Identify which cell holds the provided text, then report its (x, y) central coordinate. 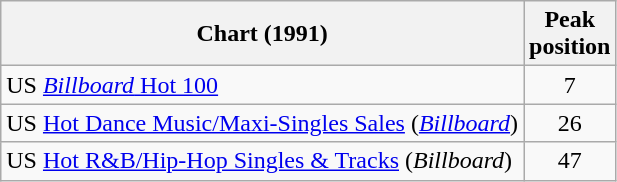
US Billboard Hot 100 (262, 85)
26 (570, 123)
47 (570, 161)
7 (570, 85)
Peakposition (570, 34)
Chart (1991) (262, 34)
US Hot R&B/Hip-Hop Singles & Tracks (Billboard) (262, 161)
US Hot Dance Music/Maxi-Singles Sales (Billboard) (262, 123)
